For the text-containing cell, return its midpoint in (X, Y) coordinate format. 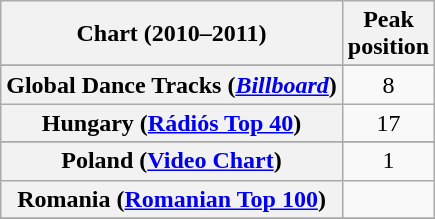
Global Dance Tracks (Billboard) (172, 85)
Romania (Romanian Top 100) (172, 199)
Peakposition (388, 34)
Poland (Video Chart) (172, 161)
8 (388, 85)
17 (388, 123)
Hungary (Rádiós Top 40) (172, 123)
Chart (2010–2011) (172, 34)
1 (388, 161)
